Return the (x, y) coordinate for the center point of the cell that contains the specified text.  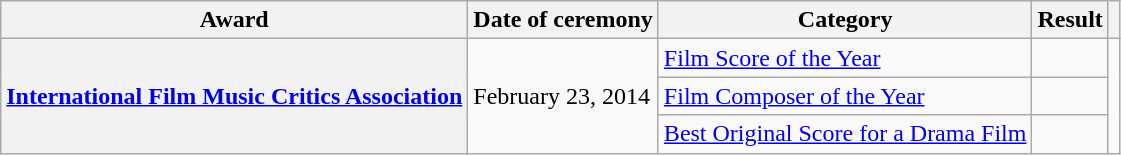
Category (845, 20)
Film Score of the Year (845, 58)
Film Composer of the Year (845, 96)
Result (1070, 20)
Award (234, 20)
Date of ceremony (564, 20)
February 23, 2014 (564, 96)
Best Original Score for a Drama Film (845, 134)
International Film Music Critics Association (234, 96)
